Find where the given text appears and provide that cell's center as (X, Y) coordinate. 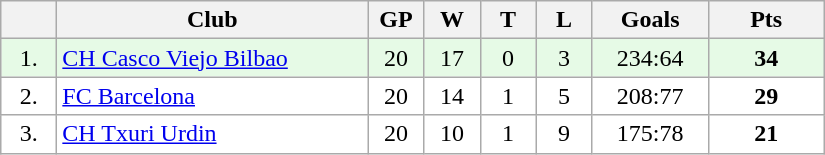
L (564, 20)
CH Casco Viejo Bilbao (212, 58)
5 (564, 96)
21 (766, 134)
34 (766, 58)
175:78 (650, 134)
17 (452, 58)
29 (766, 96)
T (508, 20)
10 (452, 134)
3 (564, 58)
234:64 (650, 58)
W (452, 20)
Goals (650, 20)
9 (564, 134)
GP (396, 20)
14 (452, 96)
CH Txuri Urdin (212, 134)
2. (29, 96)
1. (29, 58)
0 (508, 58)
Club (212, 20)
Pts (766, 20)
208:77 (650, 96)
3. (29, 134)
FC Barcelona (212, 96)
